Identify which cell holds the provided text, then report its (X, Y) central coordinate. 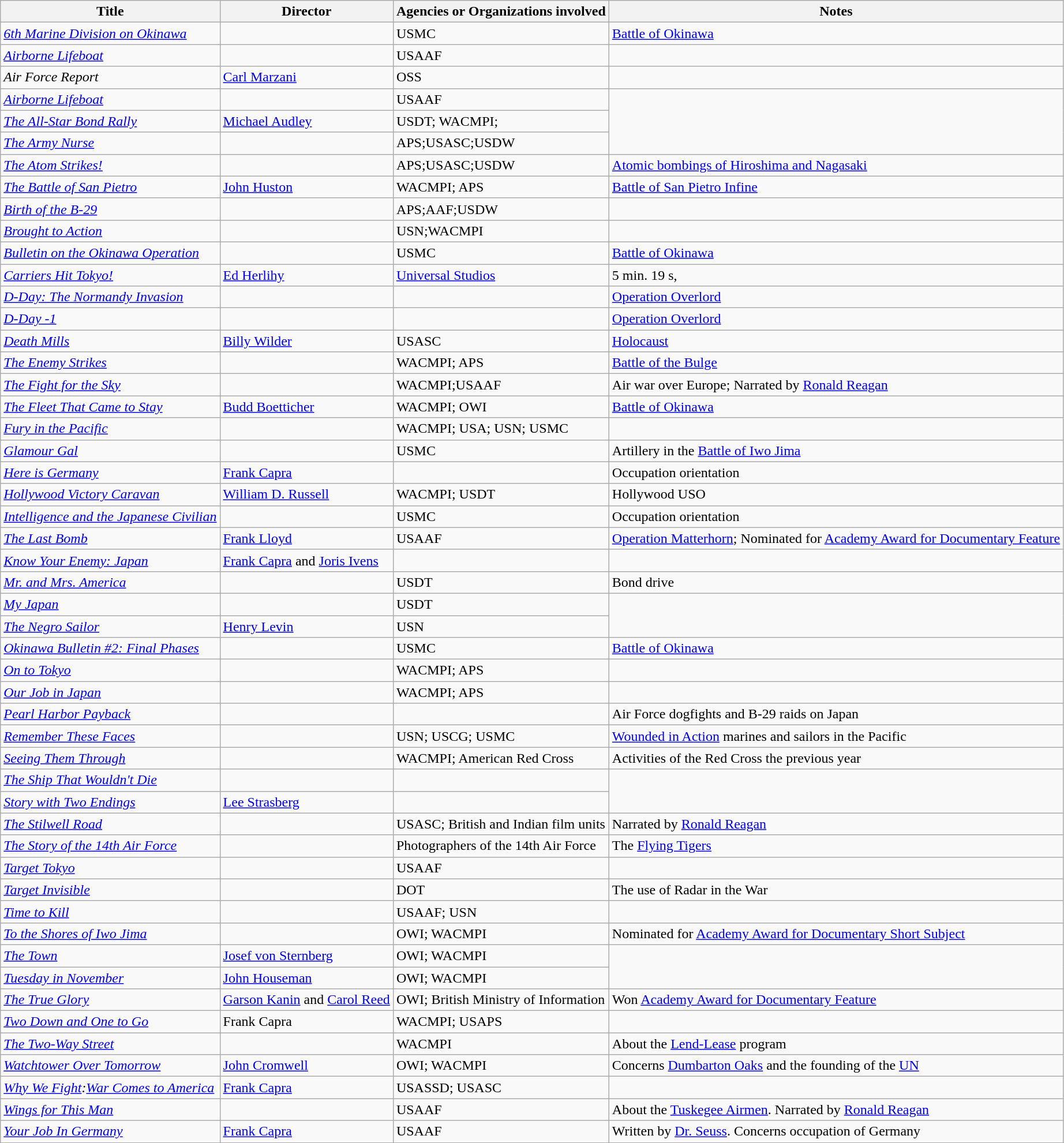
Director (306, 12)
The Fleet That Came to Stay (110, 407)
Wounded in Action marines and sailors in the Pacific (836, 736)
Frank Lloyd (306, 538)
Air war over Europe; Narrated by Ronald Reagan (836, 385)
WACMPI; USDT (501, 494)
OWI; British Ministry of Information (501, 1000)
USAAF; USN (501, 912)
WACMPI (501, 1044)
Know Your Enemy: Japan (110, 560)
Narrated by Ronald Reagan (836, 824)
OSS (501, 77)
Your Job In Germany (110, 1131)
Carl Marzani (306, 77)
Holocaust (836, 341)
Mr. and Mrs. America (110, 582)
To the Shores of Iwo Jima (110, 934)
Time to Kill (110, 912)
Battle of San Pietro Infine (836, 187)
Glamour Gal (110, 451)
USDT; WACMPI; (501, 121)
Watchtower Over Tomorrow (110, 1066)
John Houseman (306, 978)
The True Glory (110, 1000)
The Last Bomb (110, 538)
The All-Star Bond Rally (110, 121)
The Flying Tigers (836, 846)
Agencies or Organizations involved (501, 12)
Written by Dr. Seuss. Concerns occupation of Germany (836, 1131)
The Town (110, 955)
Fury in the Pacific (110, 429)
Death Mills (110, 341)
USASC; British and Indian film units (501, 824)
Budd Boetticher (306, 407)
Atomic bombings of Hiroshima and Nagasaki (836, 165)
About the Lend-Lease program (836, 1044)
Nominated for Academy Award for Documentary Short Subject (836, 934)
Brought to Action (110, 231)
The Atom Strikes! (110, 165)
WACMPI; OWI (501, 407)
Notes (836, 12)
Frank Capra and Joris Ivens (306, 560)
The Stilwell Road (110, 824)
Henry Levin (306, 626)
Why We Fight:War Comes to America (110, 1088)
Artillery in the Battle of Iwo Jima (836, 451)
Okinawa Bulletin #2: Final Phases (110, 649)
6th Marine Division on Okinawa (110, 33)
Bond drive (836, 582)
WACMPI; USAPS (501, 1022)
The use of Radar in the War (836, 890)
DOT (501, 890)
WACMPI;USAAF (501, 385)
The Enemy Strikes (110, 363)
Hollywood USO (836, 494)
On to Tokyo (110, 670)
My Japan (110, 604)
Battle of the Bulge (836, 363)
USASC (501, 341)
John Cromwell (306, 1066)
USN;WACMPI (501, 231)
Target Tokyo (110, 868)
D-Day -1 (110, 319)
Garson Kanin and Carol Reed (306, 1000)
Concerns Dumbarton Oaks and the founding of the UN (836, 1066)
Two Down and One to Go (110, 1022)
Wings for This Man (110, 1110)
D-Day: The Normandy Invasion (110, 297)
The Two-Way Street (110, 1044)
Universal Studios (501, 275)
Here is Germany (110, 473)
John Huston (306, 187)
Ed Herlihy (306, 275)
Intelligence and the Japanese Civilian (110, 516)
About the Tuskegee Airmen. Narrated by Ronald Reagan (836, 1110)
USN (501, 626)
Won Academy Award for Documentary Feature (836, 1000)
The Fight for the Sky (110, 385)
Title (110, 12)
Air Force dogfights and B-29 raids on Japan (836, 714)
Tuesday in November (110, 978)
Birth of the B-29 (110, 209)
Operation Matterhorn; Nominated for Academy Award for Documentary Feature (836, 538)
Michael Audley (306, 121)
Bulletin on the Okinawa Operation (110, 253)
Story with Two Endings (110, 802)
Hollywood Victory Caravan (110, 494)
The Battle of San Pietro (110, 187)
Billy Wilder (306, 341)
Carriers Hit Tokyo! (110, 275)
Air Force Report (110, 77)
The Negro Sailor (110, 626)
Our Job in Japan (110, 692)
APS;AAF;USDW (501, 209)
Seeing Them Through (110, 758)
WACMPI; USA; USN; USMC (501, 429)
Activities of the Red Cross the previous year (836, 758)
5 min. 19 s, (836, 275)
William D. Russell (306, 494)
USN; USCG; USMC (501, 736)
Pearl Harbor Payback (110, 714)
Target Invisible (110, 890)
Photographers of the 14th Air Force (501, 846)
The Ship That Wouldn't Die (110, 780)
USASSD; USASC (501, 1088)
Josef von Sternberg (306, 955)
Lee Strasberg (306, 802)
WACMPI; American Red Cross (501, 758)
Remember These Faces (110, 736)
The Army Nurse (110, 143)
The Story of the 14th Air Force (110, 846)
